From the cell containing the given text, extract its center point as [X, Y] coordinate. 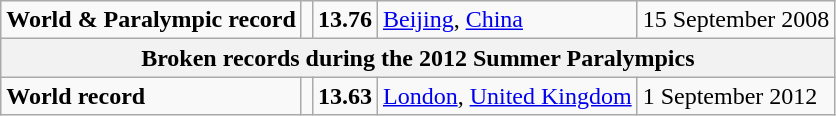
World & Paralympic record [152, 20]
Broken records during the 2012 Summer Paralympics [418, 58]
15 September 2008 [736, 20]
London, United Kingdom [507, 96]
1 September 2012 [736, 96]
Beijing, China [507, 20]
13.63 [344, 96]
World record [152, 96]
13.76 [344, 20]
